Provide the [x, y] coordinate of the cell's center where the given text is located.  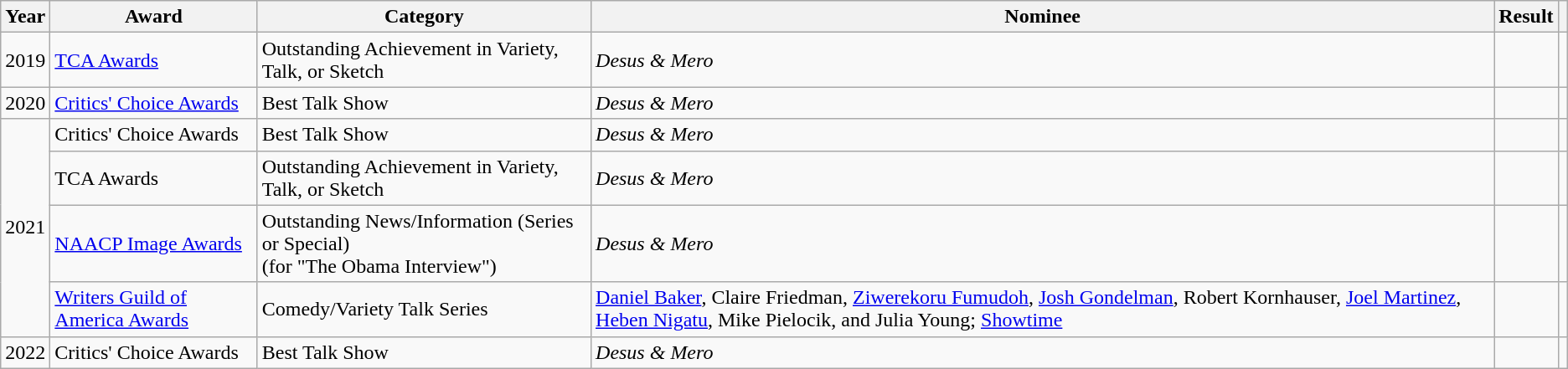
2021 [25, 228]
Writers Guild of America Awards [154, 310]
Comedy/Variety Talk Series [424, 310]
Year [25, 17]
Category [424, 17]
2019 [25, 60]
NAACP Image Awards [154, 243]
Result [1526, 17]
2020 [25, 103]
2022 [25, 352]
Award [154, 17]
Outstanding News/Information (Series or Special)(for "The Obama Interview") [424, 243]
Nominee [1043, 17]
